Scan for the cell matching the given text and deliver its [X, Y] coordinate at center. 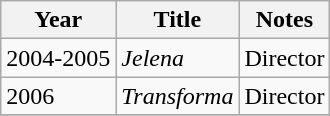
Notes [284, 20]
2004-2005 [58, 58]
2006 [58, 96]
Year [58, 20]
Jelena [178, 58]
Title [178, 20]
Transforma [178, 96]
